From the cell containing the given text, extract its center point as [x, y] coordinate. 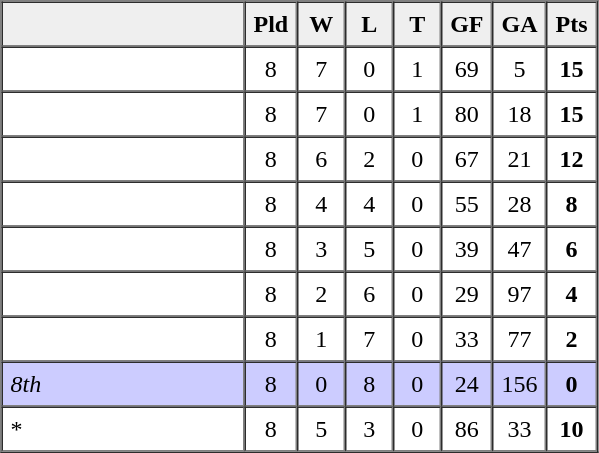
L [369, 24]
47 [520, 248]
12 [572, 158]
GF [466, 24]
Pts [572, 24]
18 [520, 114]
69 [466, 68]
* [124, 428]
39 [466, 248]
8th [124, 384]
28 [520, 204]
55 [466, 204]
86 [466, 428]
29 [466, 294]
77 [520, 338]
24 [466, 384]
W [321, 24]
97 [520, 294]
21 [520, 158]
156 [520, 384]
Pld [270, 24]
67 [466, 158]
80 [466, 114]
T [417, 24]
GA [520, 24]
10 [572, 428]
